Return the [X, Y] coordinate for the center point of the cell that contains the specified text.  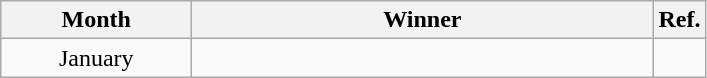
Winner [422, 20]
Ref. [680, 20]
Month [96, 20]
January [96, 58]
